Locate the cell with the specified text and output its (x, y) center coordinate. 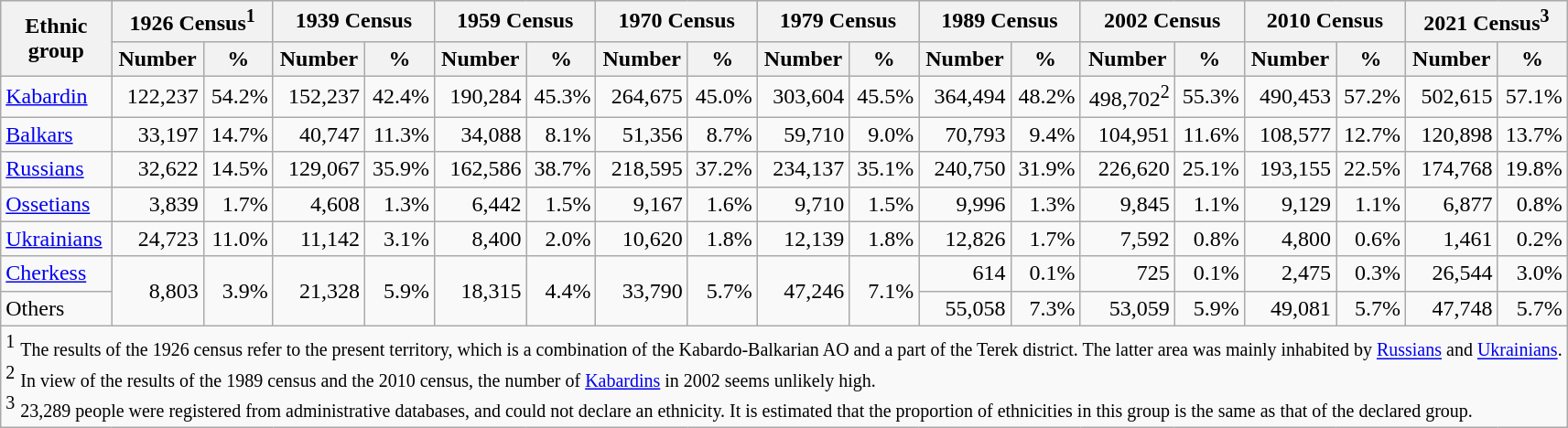
22.5% (1371, 169)
9.0% (884, 134)
364,494 (965, 97)
11.0% (238, 239)
2.0% (561, 239)
Ethnicgroup (57, 38)
1979 Census (838, 22)
33,197 (157, 134)
49,081 (1290, 308)
48.2% (1045, 97)
Others (57, 308)
31.9% (1045, 169)
2002 Census (1162, 22)
108,577 (1290, 134)
9,996 (965, 204)
45.0% (722, 97)
264,675 (642, 97)
498,7022 (1128, 97)
1.6% (722, 204)
2,475 (1290, 273)
8,803 (157, 291)
490,453 (1290, 97)
8.1% (561, 134)
1989 Census (1000, 22)
54.2% (238, 97)
1970 Census (676, 22)
240,750 (965, 169)
11,142 (319, 239)
3,839 (157, 204)
33,790 (642, 291)
502,615 (1452, 97)
55.3% (1209, 97)
12.7% (1371, 134)
24,723 (157, 239)
57.2% (1371, 97)
12,826 (965, 239)
3.9% (238, 291)
104,951 (1128, 134)
26,544 (1452, 273)
4.4% (561, 291)
Kabardin (57, 97)
51,356 (642, 134)
4,800 (1290, 239)
174,768 (1452, 169)
9,129 (1290, 204)
3.1% (400, 239)
614 (965, 273)
12,139 (803, 239)
Balkars (57, 134)
38.7% (561, 169)
6,442 (481, 204)
21,328 (319, 291)
1959 Census (515, 22)
37.2% (722, 169)
11.6% (1209, 134)
193,155 (1290, 169)
1939 Census (353, 22)
40,747 (319, 134)
0.3% (1371, 273)
0.6% (1371, 239)
9.4% (1045, 134)
32,622 (157, 169)
14.7% (238, 134)
Cherkess (57, 273)
35.9% (400, 169)
Ukrainians (57, 239)
7,592 (1128, 239)
8,400 (481, 239)
47,246 (803, 291)
2010 Census (1325, 22)
9,167 (642, 204)
Russians (57, 169)
152,237 (319, 97)
45.5% (884, 97)
0.2% (1532, 239)
Ossetians (57, 204)
9,710 (803, 204)
57.1% (1532, 97)
120,898 (1452, 134)
4,608 (319, 204)
2021 Census3 (1487, 22)
45.3% (561, 97)
129,067 (319, 169)
3.0% (1532, 273)
53,059 (1128, 308)
10,620 (642, 239)
1,461 (1452, 239)
70,793 (965, 134)
7.1% (884, 291)
47,748 (1452, 308)
19.8% (1532, 169)
226,620 (1128, 169)
13.7% (1532, 134)
162,586 (481, 169)
18,315 (481, 291)
7.3% (1045, 308)
25.1% (1209, 169)
11.3% (400, 134)
218,595 (642, 169)
55,058 (965, 308)
1926 Census1 (192, 22)
14.5% (238, 169)
59,710 (803, 134)
9,845 (1128, 204)
8.7% (722, 134)
190,284 (481, 97)
6,877 (1452, 204)
34,088 (481, 134)
234,137 (803, 169)
35.1% (884, 169)
725 (1128, 273)
122,237 (157, 97)
42.4% (400, 97)
303,604 (803, 97)
